Capture the cell that displays the provided text and extract its (X, Y) central coordinate. 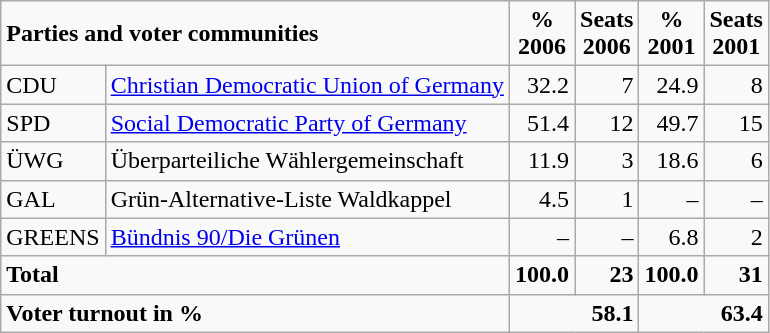
Seats2006 (607, 34)
2 (736, 237)
Überparteiliche Wählergemeinschaft (307, 161)
32.2 (542, 85)
Social Democratic Party of Germany (307, 123)
3 (607, 161)
6 (736, 161)
63.4 (704, 313)
58.1 (574, 313)
Grün-Alternative-Liste Waldkappel (307, 199)
GREENS (53, 237)
Total (256, 275)
ÜWG (53, 161)
%2001 (672, 34)
24.9 (672, 85)
31 (736, 275)
15 (736, 123)
Christian Democratic Union of Germany (307, 85)
6.8 (672, 237)
Bündnis 90/Die Grünen (307, 237)
CDU (53, 85)
Voter turnout in % (256, 313)
51.4 (542, 123)
23 (607, 275)
8 (736, 85)
4.5 (542, 199)
11.9 (542, 161)
GAL (53, 199)
SPD (53, 123)
1 (607, 199)
%2006 (542, 34)
49.7 (672, 123)
Seats2001 (736, 34)
18.6 (672, 161)
Parties and voter communities (256, 34)
12 (607, 123)
7 (607, 85)
